From the cell containing the given text, extract its center point as (x, y) coordinate. 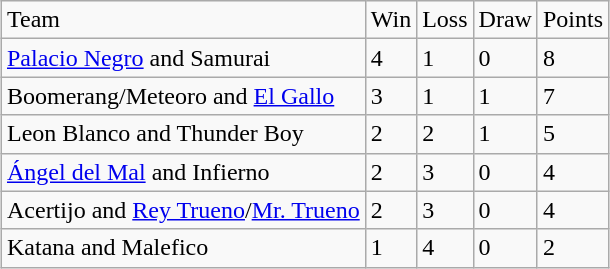
Team (183, 20)
Leon Blanco and Thunder Boy (183, 134)
Win (390, 20)
7 (572, 96)
Boomerang/Meteoro and El Gallo (183, 96)
Draw (505, 20)
Acertijo and Rey Trueno/Mr. Trueno (183, 210)
Katana and Malefico (183, 248)
Ángel del Mal and Infierno (183, 172)
Loss (445, 20)
5 (572, 134)
Palacio Negro and Samurai (183, 58)
8 (572, 58)
Points (572, 20)
